Pinpoint the cell where the given text exists, returning its [x, y] midpoint coordinate. 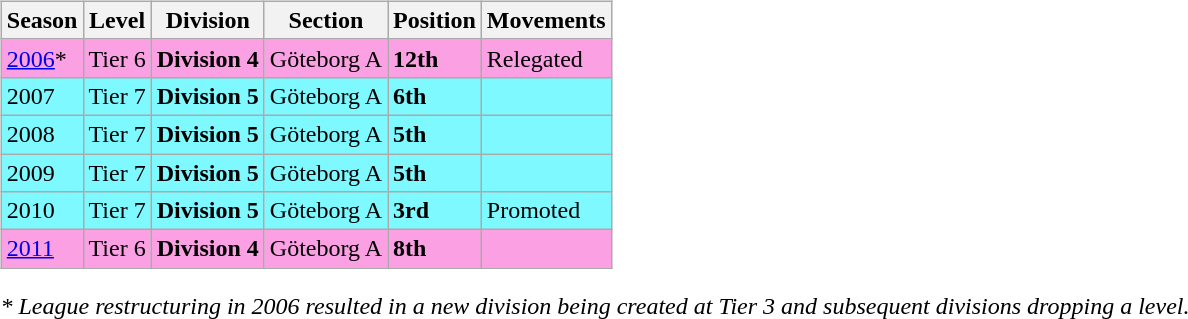
Section [326, 20]
Position [435, 20]
12th [435, 58]
6th [435, 96]
2008 [42, 134]
Relegated [546, 58]
2007 [42, 96]
Movements [546, 20]
Division [208, 20]
3rd [435, 211]
Season [42, 20]
8th [435, 249]
Promoted [546, 211]
2006* [42, 58]
2010 [42, 211]
2011 [42, 249]
2009 [42, 173]
Level [117, 20]
